Detect which cell encompasses the target text, then output its (X, Y) center coordinate. 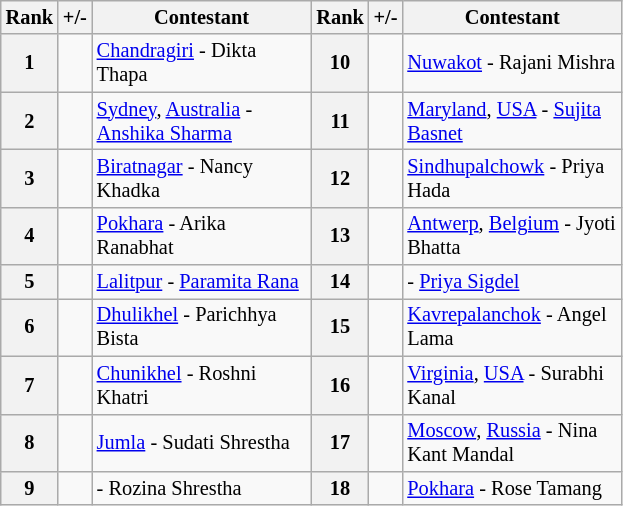
7 (30, 385)
Maryland, USA - Sujita Basnet (512, 121)
1 (30, 63)
Sindhupalchowk - Priya Hada (512, 178)
Antwerp, Belgium - Jyoti Bhatta (512, 236)
Nuwakot - Rajani Mishra (512, 63)
16 (340, 385)
Biratnagar - Nancy Khadka (202, 178)
Sydney, Australia - Anshika Sharma (202, 121)
Chunikhel - Roshni Khatri (202, 385)
3 (30, 178)
Pokhara - Arika Ranabhat (202, 236)
Moscow, Russia - Nina Kant Mandal (512, 443)
9 (30, 488)
Lalitpur - Paramita Rana (202, 282)
- Rozina Shrestha (202, 488)
15 (340, 327)
4 (30, 236)
10 (340, 63)
Pokhara - Rose Tamang (512, 488)
5 (30, 282)
17 (340, 443)
13 (340, 236)
14 (340, 282)
- Priya Sigdel (512, 282)
Virginia, USA - Surabhi Kanal (512, 385)
12 (340, 178)
8 (30, 443)
6 (30, 327)
Dhulikhel - Parichhya Bista (202, 327)
Chandragiri - Dikta Thapa (202, 63)
11 (340, 121)
2 (30, 121)
18 (340, 488)
Kavrepalanchok - Angel Lama (512, 327)
Jumla - Sudati Shrestha (202, 443)
